Search for the cell housing the specified text and yield its (x, y) center coordinate. 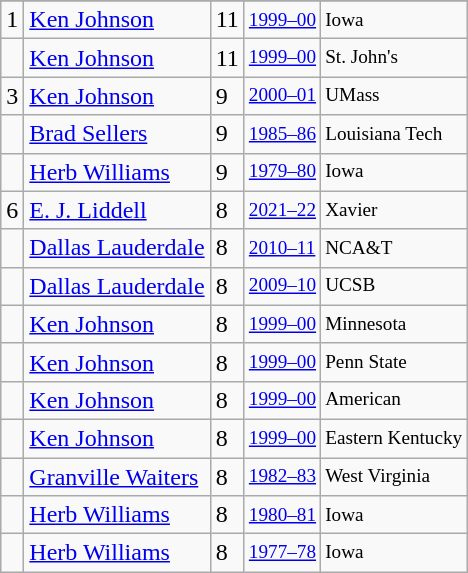
American (394, 400)
1977–78 (282, 553)
2010–11 (282, 248)
2000–01 (282, 96)
1 (12, 20)
Minnesota (394, 324)
Brad Sellers (117, 134)
3 (12, 96)
E. J. Liddell (117, 210)
Xavier (394, 210)
1979–80 (282, 172)
Eastern Kentucky (394, 438)
1980–81 (282, 515)
1985–86 (282, 134)
Penn State (394, 362)
2009–10 (282, 286)
West Virginia (394, 477)
Louisiana Tech (394, 134)
6 (12, 210)
St. John's (394, 58)
1982–83 (282, 477)
UMass (394, 96)
UCSB (394, 286)
Granville Waiters (117, 477)
2021–22 (282, 210)
NCA&T (394, 248)
